Scan for the cell matching the given text and deliver its (x, y) coordinate at center. 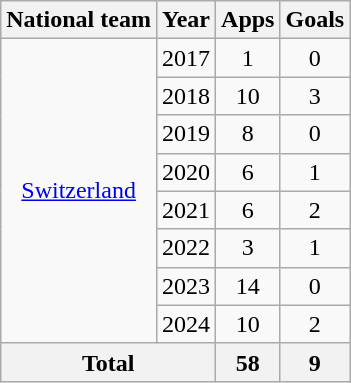
58 (248, 362)
2018 (186, 96)
Total (108, 362)
Goals (315, 20)
9 (315, 362)
2017 (186, 58)
14 (248, 286)
2019 (186, 134)
2024 (186, 324)
2023 (186, 286)
Switzerland (79, 191)
Apps (248, 20)
2020 (186, 172)
National team (79, 20)
8 (248, 134)
2021 (186, 210)
Year (186, 20)
2022 (186, 248)
